Extract the [X, Y] coordinate from the center of the cell holding the provided text.  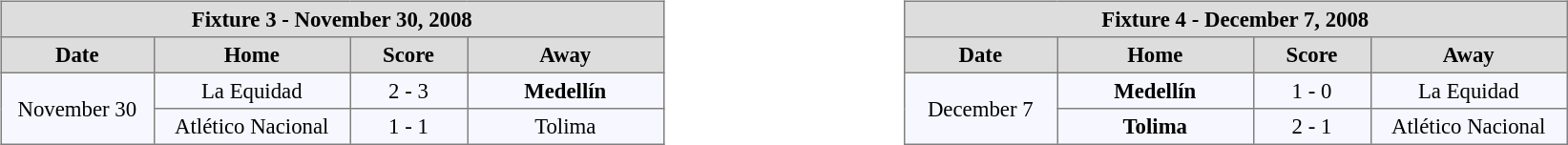
Fixture 4 - December 7, 2008 [1235, 19]
2 - 3 [408, 91]
2 - 1 [1311, 127]
November 30 [76, 109]
1 - 0 [1311, 91]
Fixture 3 - November 30, 2008 [331, 19]
1 - 1 [408, 127]
December 7 [980, 109]
